Locate the cell with the specified text and output its [X, Y] center coordinate. 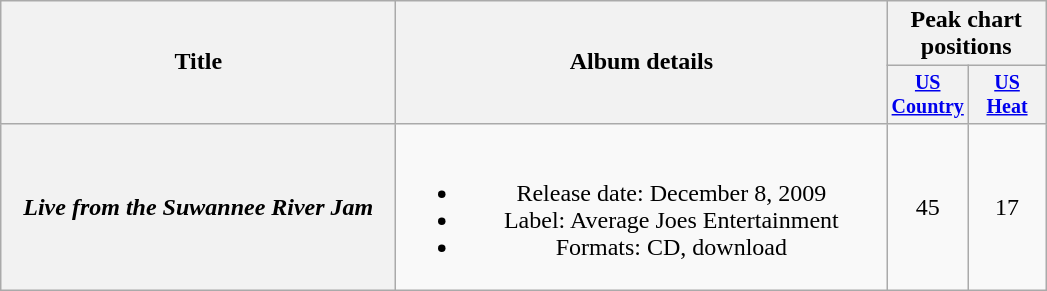
Release date: December 8, 2009Label: Average Joes EntertainmentFormats: CD, download [642, 206]
US Country [928, 94]
Title [198, 62]
45 [928, 206]
17 [1008, 206]
Album details [642, 62]
Peak chartpositions [966, 34]
USHeat [1008, 94]
Live from the Suwannee River Jam [198, 206]
